Return the (X, Y) coordinate for the center point of the cell that contains the specified text.  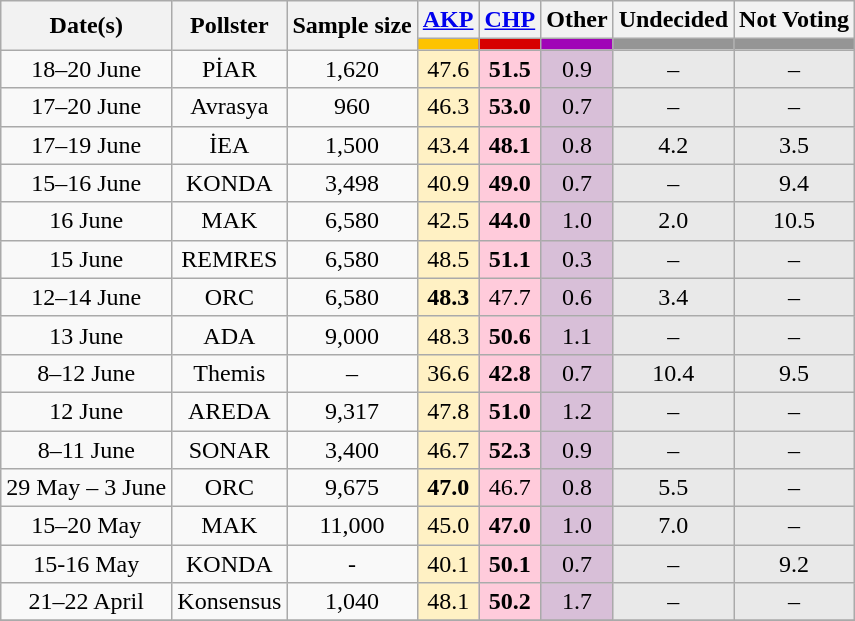
51.0 (510, 411)
960 (352, 107)
46.3 (448, 107)
42.5 (448, 221)
AREDA (230, 411)
42.8 (510, 373)
1,620 (352, 69)
51.1 (510, 259)
1,500 (352, 145)
40.1 (448, 564)
Undecided (673, 20)
44.0 (510, 221)
50.6 (510, 335)
51.5 (510, 69)
11,000 (352, 526)
5.5 (673, 488)
40.9 (448, 183)
7.0 (673, 526)
36.6 (448, 373)
Sample size (352, 26)
Other (577, 20)
Themis (230, 373)
3,498 (352, 183)
1.1 (577, 335)
ADA (230, 335)
1,040 (352, 602)
8–12 June (86, 373)
9.2 (794, 564)
49.0 (510, 183)
17–20 June (86, 107)
REMRES (230, 259)
17–19 June (86, 145)
50.2 (510, 602)
3,400 (352, 449)
13 June (86, 335)
12 June (86, 411)
0.3 (577, 259)
1.7 (577, 602)
4.2 (673, 145)
- (352, 564)
29 May – 3 June (86, 488)
Pollster (230, 26)
10.5 (794, 221)
12–14 June (86, 297)
9,000 (352, 335)
CHP (510, 20)
AKP (448, 20)
15 June (86, 259)
43.4 (448, 145)
1.2 (577, 411)
18–20 June (86, 69)
SONAR (230, 449)
Date(s) (86, 26)
52.3 (510, 449)
47.6 (448, 69)
16 June (86, 221)
0.6 (577, 297)
10.4 (673, 373)
Avrasya (230, 107)
8–11 June (86, 449)
15-16 May (86, 564)
47.8 (448, 411)
45.0 (448, 526)
47.7 (510, 297)
21–22 April (86, 602)
Not Voting (794, 20)
9,675 (352, 488)
15–20 May (86, 526)
9.4 (794, 183)
İEA (230, 145)
3.4 (673, 297)
3.5 (794, 145)
9,317 (352, 411)
2.0 (673, 221)
9.5 (794, 373)
PİAR (230, 69)
53.0 (510, 107)
50.1 (510, 564)
48.5 (448, 259)
15–16 June (86, 183)
Konsensus (230, 602)
